Identify which cell holds the provided text, then report its [X, Y] central coordinate. 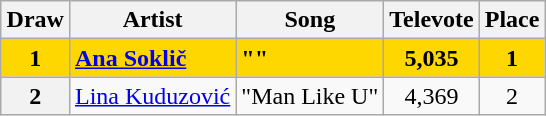
Artist [152, 20]
Draw [35, 20]
Televote [432, 20]
"Man Like U" [310, 96]
Lina Kuduzović [152, 96]
5,035 [432, 58]
"" [310, 58]
4,369 [432, 96]
Song [310, 20]
Ana Soklič [152, 58]
Place [512, 20]
